Identify which cell holds the provided text, then report its (X, Y) central coordinate. 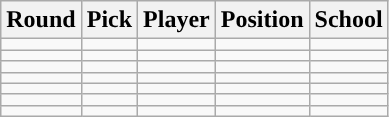
Pick (109, 20)
Position (262, 20)
School (348, 20)
Player (177, 20)
Round (41, 20)
